Detect which cell encompasses the target text, then output its (X, Y) center coordinate. 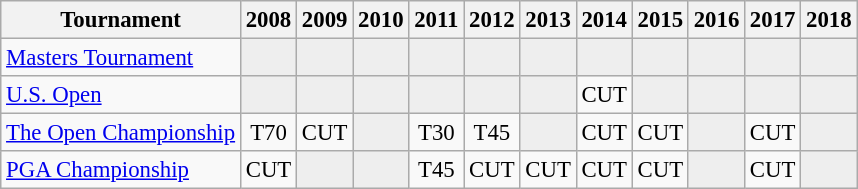
2015 (660, 20)
Tournament (121, 20)
PGA Championship (121, 170)
2012 (492, 20)
2014 (604, 20)
2016 (716, 20)
2010 (381, 20)
T30 (436, 133)
U.S. Open (121, 95)
T70 (268, 133)
The Open Championship (121, 133)
Masters Tournament (121, 58)
2018 (829, 20)
2013 (548, 20)
2011 (436, 20)
2017 (773, 20)
2009 (325, 20)
2008 (268, 20)
